Determine the (X, Y) coordinate at the center of the cell enclosing the given text.  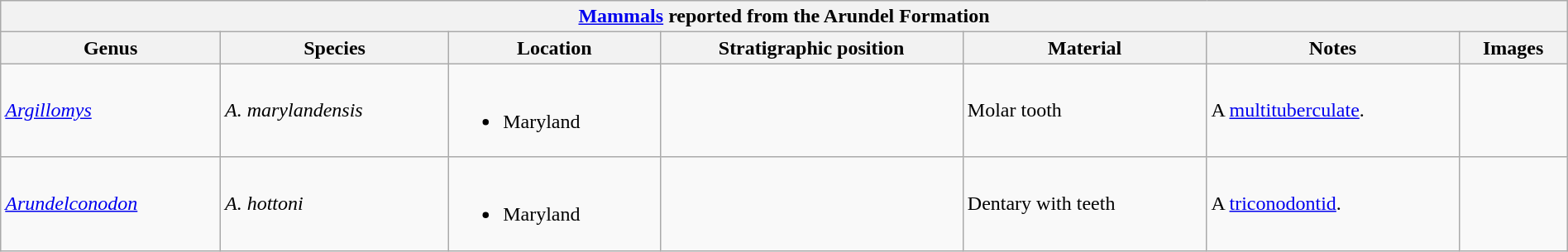
Genus (111, 48)
Arundelconodon (111, 203)
A. hottoni (335, 203)
Argillomys (111, 111)
A multituberculate. (1333, 111)
Notes (1333, 48)
Stratigraphic position (811, 48)
Molar tooth (1085, 111)
Images (1513, 48)
Material (1085, 48)
Dentary with teeth (1085, 203)
Species (335, 48)
A. marylandensis (335, 111)
A triconodontid. (1333, 203)
Mammals reported from the Arundel Formation (784, 17)
Location (554, 48)
